Detect which cell encompasses the target text, then output its [X, Y] center coordinate. 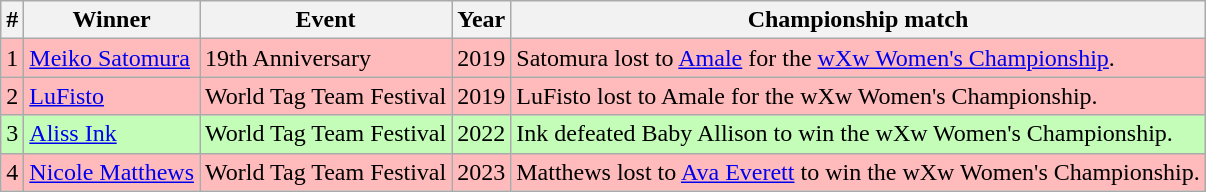
Meiko Satomura [112, 58]
19th Anniversary [326, 58]
4 [12, 172]
Championship match [858, 20]
Year [482, 20]
Winner [112, 20]
2022 [482, 134]
1 [12, 58]
Aliss Ink [112, 134]
# [12, 20]
3 [12, 134]
Satomura lost to Amale for the wXw Women's Championship. [858, 58]
Event [326, 20]
2023 [482, 172]
LuFisto [112, 96]
LuFisto lost to Amale for the wXw Women's Championship. [858, 96]
Nicole Matthews [112, 172]
Matthews lost to Ava Everett to win the wXw Women's Championship. [858, 172]
Ink defeated Baby Allison to win the wXw Women's Championship. [858, 134]
2 [12, 96]
